Locate the cell with the specified text and output its (X, Y) center coordinate. 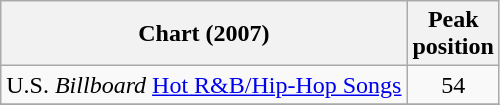
U.S. Billboard Hot R&B/Hip-Hop Songs (204, 85)
Chart (2007) (204, 34)
Peakposition (453, 34)
54 (453, 85)
